Output the [x, y] coordinate of the center of the cell containing the given text.  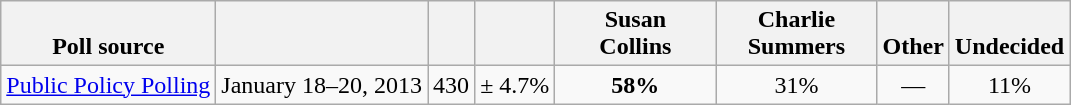
Poll source [108, 34]
Other [913, 34]
± 4.7% [515, 85]
January 18–20, 2013 [322, 85]
430 [452, 85]
CharlieSummers [796, 34]
SusanCollins [636, 34]
58% [636, 85]
11% [1009, 85]
31% [796, 85]
— [913, 85]
Public Policy Polling [108, 85]
Undecided [1009, 34]
